Determine the [X, Y] coordinate at the center of the cell enclosing the given text.  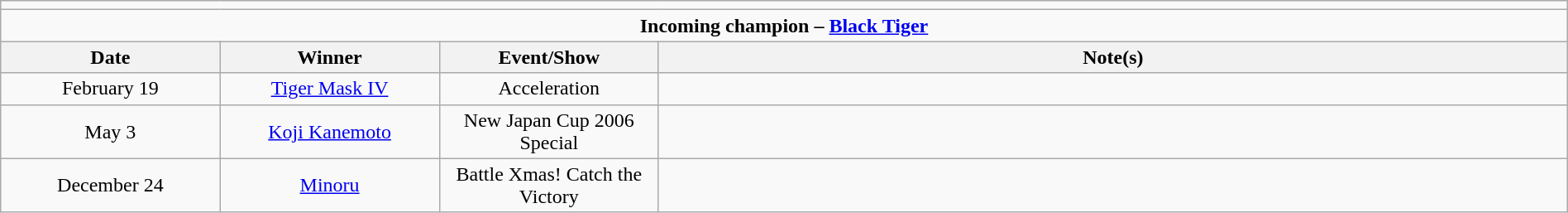
New Japan Cup 2006 Special [549, 131]
Minoru [329, 186]
February 19 [111, 89]
Note(s) [1113, 57]
Battle Xmas! Catch the Victory [549, 186]
Acceleration [549, 89]
Winner [329, 57]
Incoming champion – Black Tiger [784, 26]
Tiger Mask IV [329, 89]
May 3 [111, 131]
Date [111, 57]
December 24 [111, 186]
Koji Kanemoto [329, 131]
Event/Show [549, 57]
